Determine the [x, y] coordinate at the center of the cell enclosing the given text.  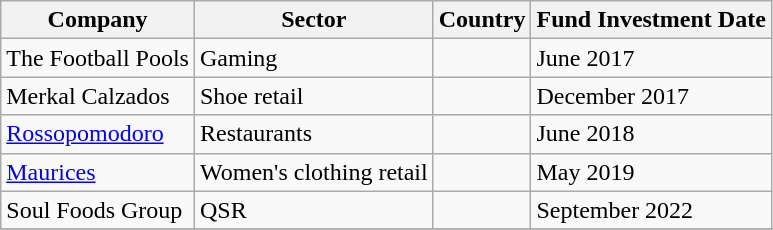
Country [482, 20]
Gaming [314, 58]
Maurices [98, 172]
The Football Pools [98, 58]
Company [98, 20]
December 2017 [651, 96]
Sector [314, 20]
September 2022 [651, 210]
Fund Investment Date [651, 20]
June 2017 [651, 58]
Merkal Calzados [98, 96]
Women's clothing retail [314, 172]
Rossopomodoro [98, 134]
May 2019 [651, 172]
Soul Foods Group [98, 210]
Shoe retail [314, 96]
QSR [314, 210]
June 2018 [651, 134]
Restaurants [314, 134]
